Pinpoint the cell where the given text exists, returning its [X, Y] midpoint coordinate. 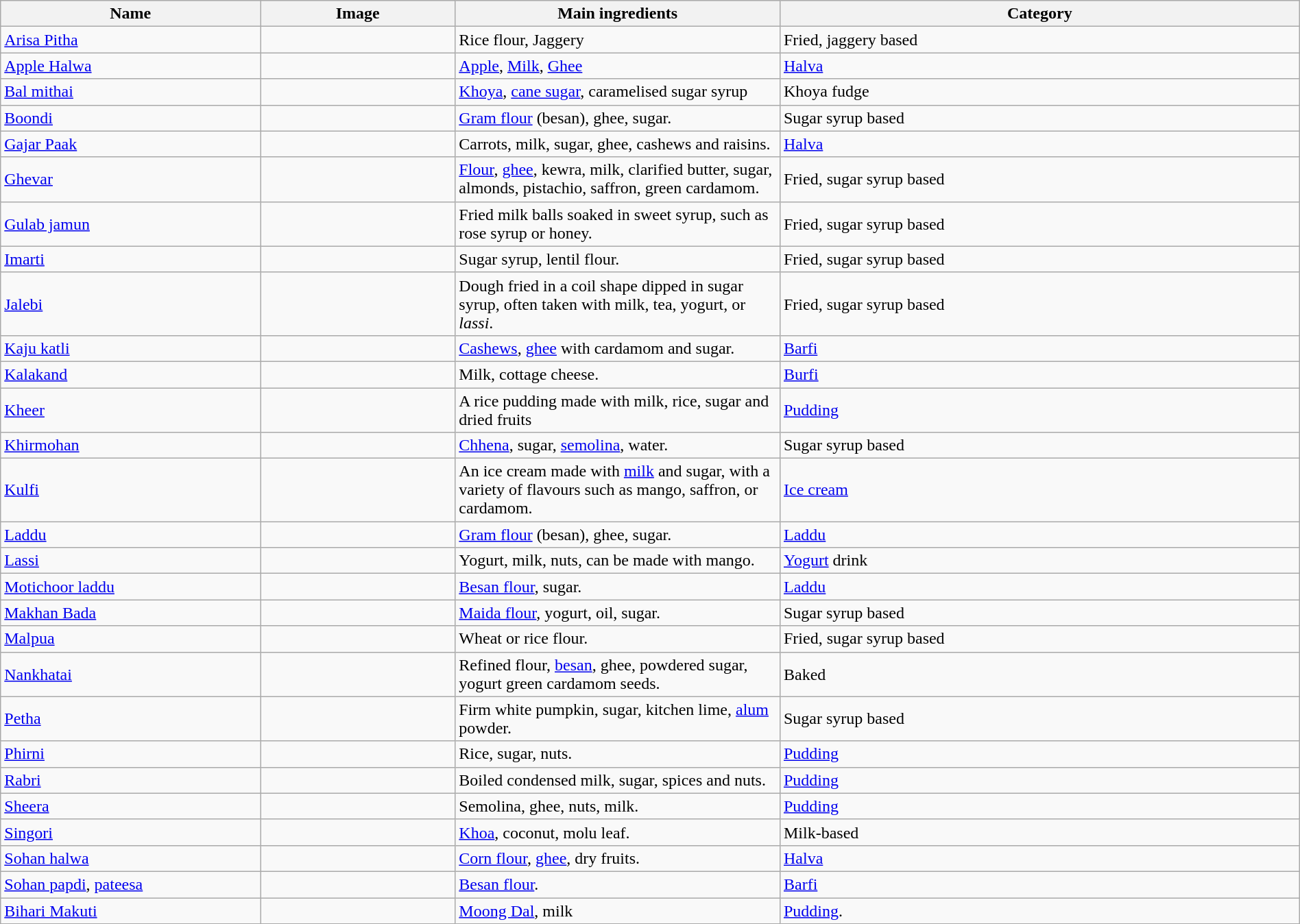
Malpua [130, 639]
Cashews, ghee with cardamom and sugar. [618, 348]
Refined flour, besan, ghee, powdered sugar, yogurt green cardamom seeds. [618, 674]
Yogurt drink [1039, 561]
Fried, jaggery based [1039, 40]
Gajar Paak [130, 144]
Sheera [130, 806]
Wheat or rice flour. [618, 639]
Rice flour, Jaggery [618, 40]
An ice cream made with milk and sugar, with a variety of flavours such as mango, saffron, or cardamom. [618, 490]
Gulab jamun [130, 223]
Khoya, cane sugar, caramelised sugar syrup [618, 92]
Moong Dal, milk [618, 911]
Rice, sugar, nuts. [618, 754]
Phirni [130, 754]
Ice cream [1039, 490]
Carrots, milk, sugar, ghee, cashews and raisins. [618, 144]
Lassi [130, 561]
Kheer [130, 410]
Milk, cottage cheese. [618, 374]
Singori [130, 832]
Apple Halwa [130, 66]
Sohan halwa [130, 858]
Fried milk balls soaked in sweet syrup, such as rose syrup or honey. [618, 223]
Milk-based [1039, 832]
Khoa, coconut, molu leaf. [618, 832]
Jalebi [130, 304]
Firm white pumpkin, sugar, kitchen lime, alum powder. [618, 718]
Khoya fudge [1039, 92]
Baked [1039, 674]
Ghevar [130, 180]
Pudding. [1039, 911]
Bal mithai [130, 92]
Dough fried in a coil shape dipped in sugar syrup, often taken with milk, tea, yogurt, or lassi. [618, 304]
Maida flour, yogurt, oil, sugar. [618, 613]
Khirmohan [130, 446]
Kaju katli [130, 348]
Corn flour, ghee, dry fruits. [618, 858]
Boiled condensed milk, sugar, spices and nuts. [618, 780]
Kulfi [130, 490]
Petha [130, 718]
Besan flour. [618, 884]
Bihari Makuti [130, 911]
Chhena, sugar, semolina, water. [618, 446]
Sugar syrup, lentil flour. [618, 259]
Burfi [1039, 374]
Sohan papdi, pateesa [130, 884]
Arisa Pitha [130, 40]
Category [1039, 14]
Makhan Bada [130, 613]
Imarti [130, 259]
Besan flour, sugar. [618, 587]
Kalakand [130, 374]
A rice pudding made with milk, rice, sugar and dried fruits [618, 410]
Rabri [130, 780]
Apple, Milk, Ghee [618, 66]
Image [358, 14]
Name [130, 14]
Flour, ghee, kewra, milk, clarified butter, sugar, almonds, pistachio, saffron, green cardamom. [618, 180]
Boondi [130, 118]
Semolina, ghee, nuts, milk. [618, 806]
Motichoor laddu [130, 587]
Main ingredients [618, 14]
Yogurt, milk, nuts, can be made with mango. [618, 561]
Nankhatai [130, 674]
